Return the [x, y] coordinate for the center point of the cell that contains the specified text.  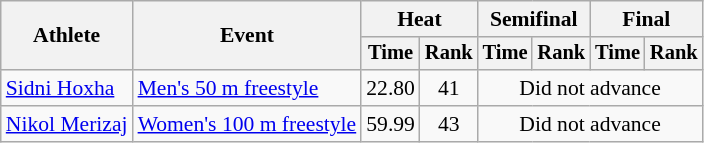
43 [449, 124]
41 [449, 88]
59.99 [390, 124]
Semifinal [534, 19]
Sidni Hoxha [67, 88]
Final [646, 19]
Men's 50 m freestyle [248, 88]
Athlete [67, 36]
Nikol Merizaj [67, 124]
Heat [419, 19]
Women's 100 m freestyle [248, 124]
Event [248, 36]
22.80 [390, 88]
